Extract the [x, y] coordinate from the center of the cell holding the provided text.  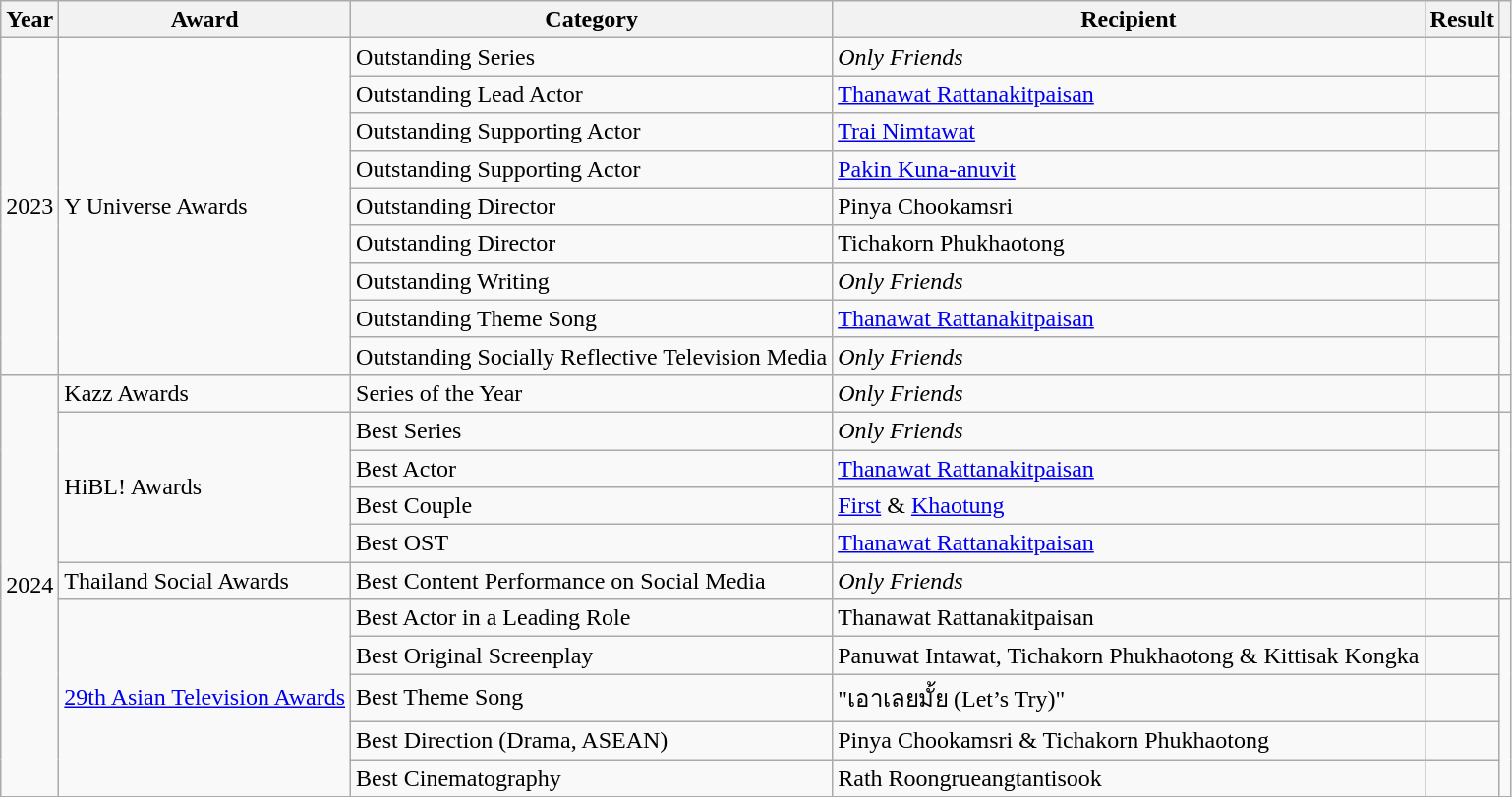
Outstanding Theme Song [592, 318]
"เอาเลยมั้ย (Let’s Try)" [1129, 698]
Rath Roongrueangtantisook [1129, 777]
Thailand Social Awards [204, 581]
Trai Nimtawat [1129, 132]
Pakin Kuna-anuvit [1129, 169]
Best Cinematography [592, 777]
29th Asian Television Awards [204, 698]
Outstanding Lead Actor [592, 94]
Series of the Year [592, 393]
Best Actor in a Leading Role [592, 618]
Outstanding Series [592, 57]
Best Couple [592, 506]
Kazz Awards [204, 393]
Best Series [592, 430]
Best Theme Song [592, 698]
Year [29, 20]
HiBL! Awards [204, 486]
Best OST [592, 543]
Y Universe Awards [204, 206]
Best Content Performance on Social Media [592, 581]
Best Actor [592, 469]
Best Original Screenplay [592, 655]
Tichakorn Phukhaotong [1129, 244]
Category [592, 20]
First & Khaotung [1129, 506]
Pinya Chookamsri [1129, 206]
Recipient [1129, 20]
2024 [29, 586]
Result [1462, 20]
Outstanding Socially Reflective Television Media [592, 356]
Award [204, 20]
Outstanding Writing [592, 281]
2023 [29, 206]
Panuwat Intawat, Tichakorn Phukhaotong & Kittisak Kongka [1129, 655]
Best Direction (Drama, ASEAN) [592, 740]
Pinya Chookamsri & Tichakorn Phukhaotong [1129, 740]
